Detect which cell encompasses the target text, then output its [x, y] center coordinate. 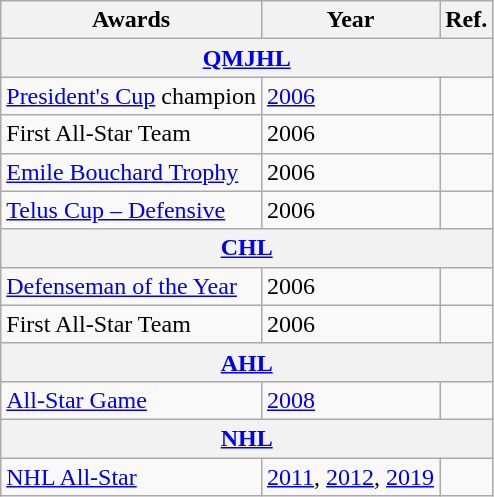
CHL [247, 248]
NHL All-Star [132, 477]
2011, 2012, 2019 [350, 477]
Year [350, 20]
Emile Bouchard Trophy [132, 172]
All-Star Game [132, 400]
QMJHL [247, 58]
Telus Cup – Defensive [132, 210]
2008 [350, 400]
NHL [247, 438]
Awards [132, 20]
AHL [247, 362]
President's Cup champion [132, 96]
Ref. [466, 20]
Defenseman of the Year [132, 286]
